Identify which cell holds the provided text, then report its [x, y] central coordinate. 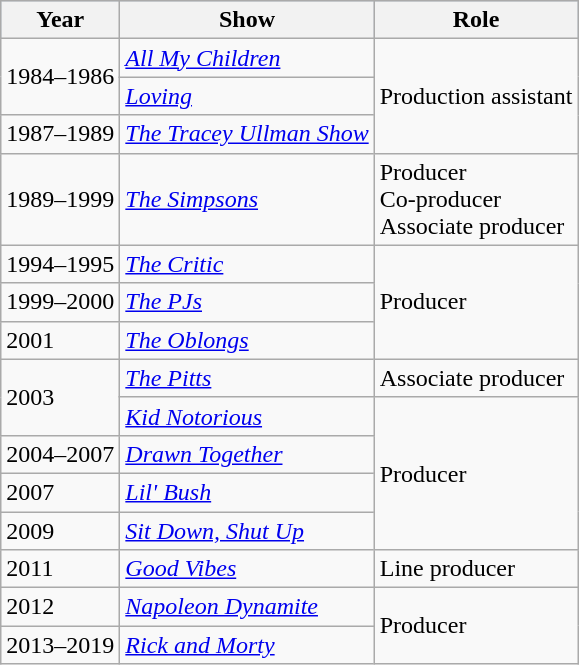
2003 [60, 397]
The Tracey Ullman Show [247, 134]
The Pitts [247, 378]
ProducerCo-producerAssociate producer [476, 199]
2011 [60, 569]
All My Children [247, 58]
Role [476, 20]
Napoleon Dynamite [247, 607]
Sit Down, Shut Up [247, 531]
1989–1999 [60, 199]
2001 [60, 340]
1999–2000 [60, 302]
2013–2019 [60, 645]
2009 [60, 531]
Drawn Together [247, 454]
The Oblongs [247, 340]
The Simpsons [247, 199]
Line producer [476, 569]
Lil' Bush [247, 492]
The Critic [247, 264]
The PJs [247, 302]
Kid Notorious [247, 416]
1987–1989 [60, 134]
2012 [60, 607]
1994–1995 [60, 264]
Loving [247, 96]
2007 [60, 492]
Production assistant [476, 96]
Year [60, 20]
Good Vibes [247, 569]
1984–1986 [60, 77]
2004–2007 [60, 454]
Rick and Morty [247, 645]
Associate producer [476, 378]
Show [247, 20]
